Detect which cell encompasses the target text, then output its [x, y] center coordinate. 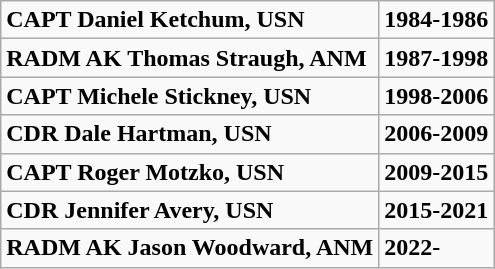
2015-2021 [436, 210]
CAPT Michele Stickney, USN [190, 96]
1984-1986 [436, 20]
CDR Dale Hartman, USN [190, 134]
RADM AK Thomas Straugh, ANM [190, 58]
CAPT Daniel Ketchum, USN [190, 20]
RADM AK Jason Woodward, ANM [190, 248]
CAPT Roger Motzko, USN [190, 172]
2006-2009 [436, 134]
2022- [436, 248]
1998-2006 [436, 96]
CDR Jennifer Avery, USN [190, 210]
2009-2015 [436, 172]
1987-1998 [436, 58]
